Locate the cell with the specified text and output its (x, y) center coordinate. 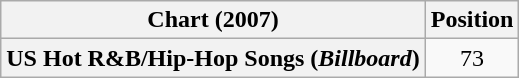
73 (472, 58)
US Hot R&B/Hip-Hop Songs (Billboard) (213, 58)
Chart (2007) (213, 20)
Position (472, 20)
